For the text-containing cell, return its midpoint in (X, Y) coordinate format. 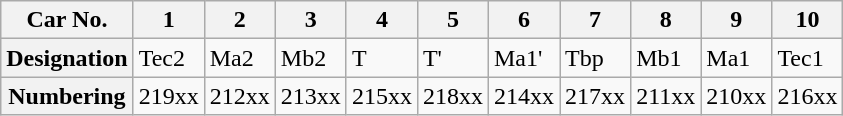
210xx (736, 96)
Numbering (67, 96)
216xx (808, 96)
Ma1 (736, 58)
10 (808, 20)
T' (452, 58)
T (382, 58)
6 (524, 20)
1 (168, 20)
Tbp (596, 58)
214xx (524, 96)
215xx (382, 96)
4 (382, 20)
Tec2 (168, 58)
213xx (310, 96)
211xx (666, 96)
Mb2 (310, 58)
Car No. (67, 20)
Designation (67, 58)
5 (452, 20)
Mb1 (666, 58)
3 (310, 20)
212xx (240, 96)
2 (240, 20)
Ma2 (240, 58)
218xx (452, 96)
8 (666, 20)
Ma1' (524, 58)
7 (596, 20)
Tec1 (808, 58)
219xx (168, 96)
9 (736, 20)
217xx (596, 96)
